Return [X, Y] of the center of cell containing provided text 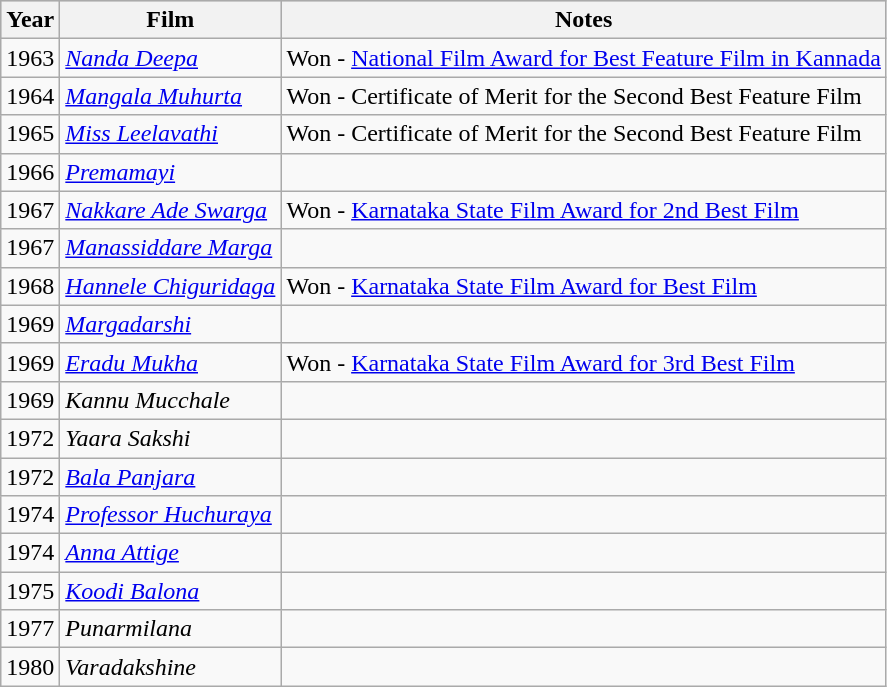
Anna Attige [170, 553]
Year [30, 20]
1964 [30, 96]
1975 [30, 591]
Miss Leelavathi [170, 134]
Mangala Muhurta [170, 96]
Professor Huchuraya [170, 515]
Manassiddare Marga [170, 248]
1968 [30, 286]
Won - Karnataka State Film Award for 2nd Best Film [584, 210]
Hannele Chiguridaga [170, 286]
Film [170, 20]
Won - Karnataka State Film Award for 3rd Best Film [584, 362]
1963 [30, 58]
Kannu Mucchale [170, 400]
Won - National Film Award for Best Feature Film in Kannada [584, 58]
1966 [30, 172]
1965 [30, 134]
Nakkare Ade Swarga [170, 210]
Premamayi [170, 172]
1977 [30, 629]
Notes [584, 20]
Margadarshi [170, 324]
Won - Karnataka State Film Award for Best Film [584, 286]
Punarmilana [170, 629]
Nanda Deepa [170, 58]
Eradu Mukha [170, 362]
Koodi Balona [170, 591]
Bala Panjara [170, 477]
Varadakshine [170, 667]
1980 [30, 667]
Yaara Sakshi [170, 438]
